Locate the cell with the specified text and output its (x, y) center coordinate. 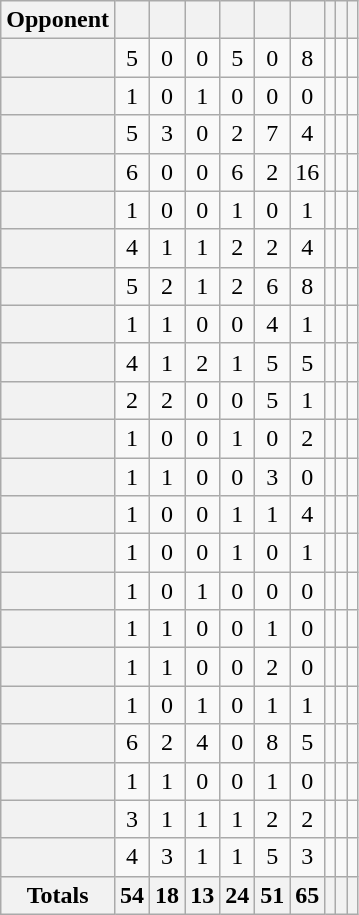
54 (132, 895)
65 (308, 895)
Opponent (58, 20)
18 (168, 895)
16 (308, 172)
13 (202, 895)
51 (272, 895)
7 (272, 134)
Totals (58, 895)
24 (238, 895)
